Capture the cell that displays the provided text and extract its (x, y) central coordinate. 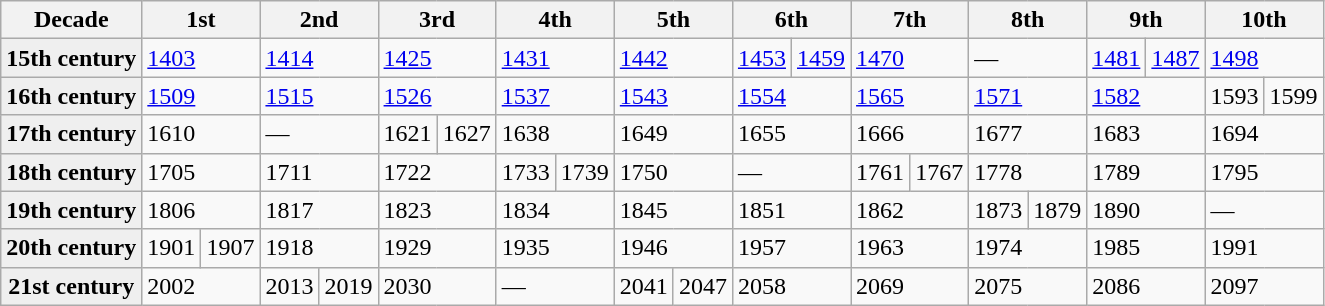
1985 (1146, 248)
1750 (673, 172)
2047 (702, 286)
21st century (72, 286)
1666 (910, 134)
2002 (201, 286)
1851 (791, 210)
1733 (526, 172)
1795 (1264, 172)
1834 (555, 210)
20th century (72, 248)
1st (201, 20)
1431 (555, 58)
3rd (437, 20)
6th (791, 20)
1879 (1058, 210)
1694 (1264, 134)
1705 (201, 172)
2041 (644, 286)
18th century (72, 172)
2013 (290, 286)
8th (1028, 20)
1627 (466, 134)
1890 (1146, 210)
1778 (1028, 172)
1621 (408, 134)
1487 (1176, 58)
1907 (230, 248)
1442 (673, 58)
1991 (1264, 248)
1677 (1028, 134)
1470 (910, 58)
1722 (437, 172)
1459 (820, 58)
1543 (673, 96)
1789 (1146, 172)
1974 (1028, 248)
17th century (72, 134)
1918 (319, 248)
1862 (910, 210)
1610 (201, 134)
1767 (940, 172)
1655 (791, 134)
1823 (437, 210)
1946 (673, 248)
2097 (1264, 286)
1414 (319, 58)
1683 (1146, 134)
4th (555, 20)
2075 (1028, 286)
2nd (319, 20)
1565 (910, 96)
5th (673, 20)
2086 (1146, 286)
1554 (791, 96)
1515 (319, 96)
1593 (1234, 96)
2030 (437, 286)
16th century (72, 96)
1901 (172, 248)
1638 (555, 134)
1481 (1116, 58)
1739 (584, 172)
1935 (555, 248)
1582 (1146, 96)
Decade (72, 20)
1425 (437, 58)
1453 (762, 58)
2019 (348, 286)
1599 (1294, 96)
1929 (437, 248)
1963 (910, 248)
1761 (880, 172)
1498 (1264, 58)
19th century (72, 210)
1537 (555, 96)
1526 (437, 96)
1845 (673, 210)
1403 (201, 58)
1711 (319, 172)
2069 (910, 286)
1957 (791, 248)
1806 (201, 210)
9th (1146, 20)
1873 (998, 210)
1649 (673, 134)
15th century (72, 58)
1509 (201, 96)
10th (1264, 20)
1817 (319, 210)
1571 (1028, 96)
2058 (791, 286)
7th (910, 20)
